Determine the [X, Y] coordinate at the center of the cell enclosing the given text.  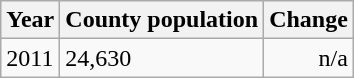
Change [309, 20]
24,630 [162, 58]
County population [162, 20]
Year [30, 20]
2011 [30, 58]
n/a [309, 58]
